Find where the given text appears and provide that cell's center as (x, y) coordinate. 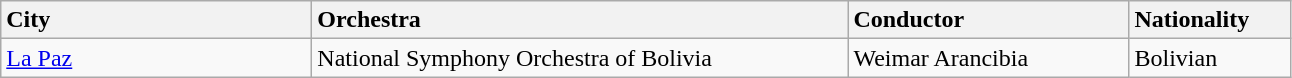
Nationality (1210, 20)
Bolivian (1210, 58)
La Paz (156, 58)
National Symphony Orchestra of Bolivia (580, 58)
City (156, 20)
Conductor (988, 20)
Orchestra (580, 20)
Weimar Arancibia (988, 58)
